Capture the cell that displays the provided text and extract its [X, Y] central coordinate. 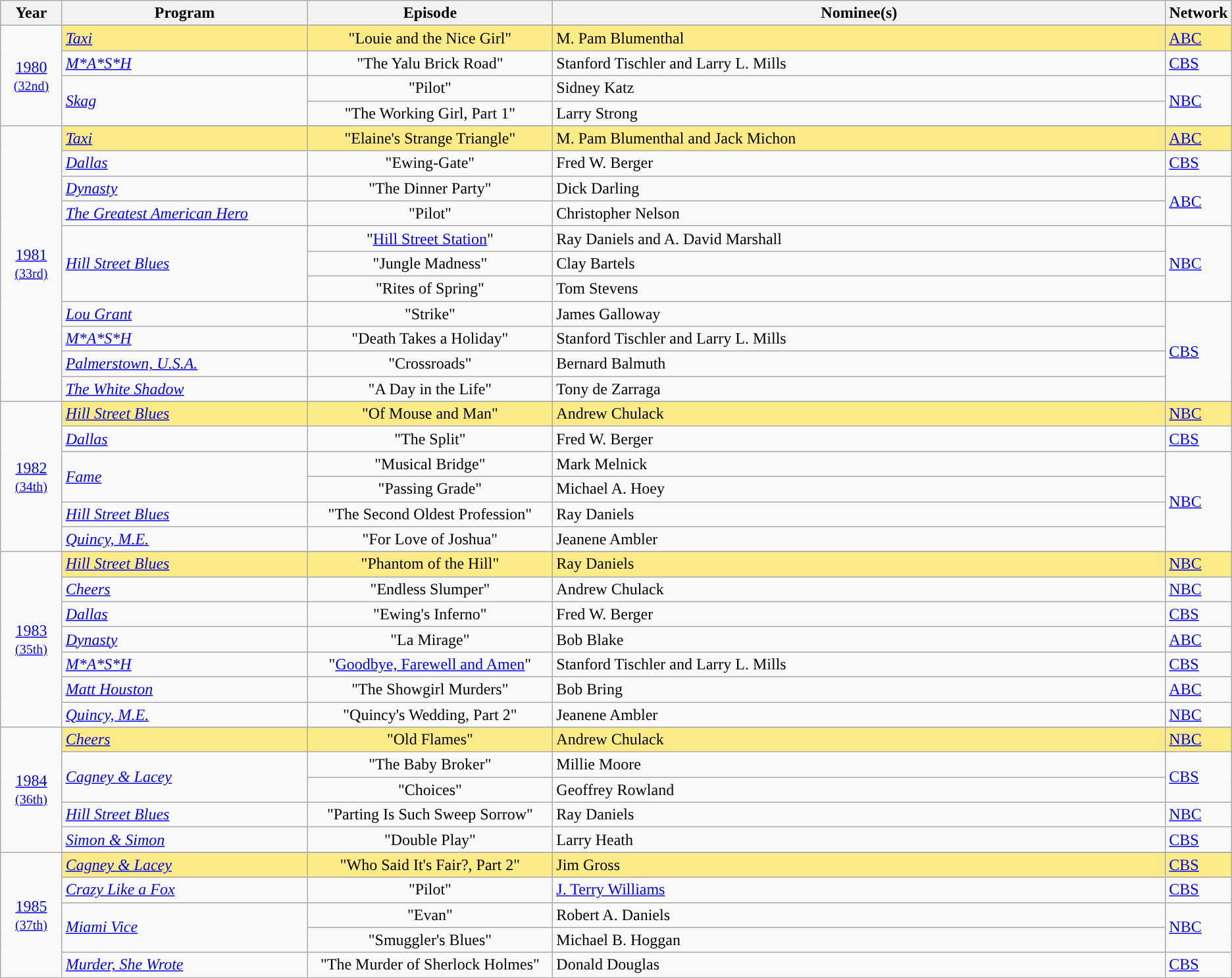
"Old Flames" [430, 740]
Tony de Zarraga [860, 389]
Dick Darling [860, 188]
"The Showgirl Murders" [430, 689]
"For Love of Joshua" [430, 539]
"Musical Bridge" [430, 464]
Ray Daniels and A. David Marshall [860, 238]
Geoffrey Rowland [860, 790]
"Goodbye, Farewell and Amen" [430, 664]
Nominee(s) [860, 13]
Crazy Like a Fox [184, 890]
M. Pam Blumenthal [860, 38]
Tom Stevens [860, 288]
"Phantom of the Hill" [430, 564]
Christopher Nelson [860, 213]
"Of Mouse and Man" [430, 414]
1982(34th) [32, 476]
Skag [184, 101]
Millie Moore [860, 765]
Michael B. Hoggan [860, 940]
Program [184, 13]
Clay Bartels [860, 263]
"Crossroads" [430, 364]
"A Day in the Life" [430, 389]
"Choices" [430, 790]
"The Murder of Sherlock Holmes" [430, 965]
"Who Said It's Fair?, Part 2" [430, 865]
"Ewing-Gate" [430, 163]
1983(35th) [32, 639]
Bernard Balmuth [860, 364]
"The Split" [430, 439]
Murder, She Wrote [184, 965]
James Galloway [860, 314]
"The Working Girl, Part 1" [430, 113]
"The Baby Broker" [430, 765]
"Evan" [430, 915]
"La Mirage" [430, 639]
Fame [184, 476]
Larry Heath [860, 840]
Simon & Simon [184, 840]
Donald Douglas [860, 965]
M. Pam Blumenthal and Jack Michon [860, 138]
1980(32nd) [32, 76]
"Ewing's Inferno" [430, 614]
Bob Blake [860, 639]
Bob Bring [860, 689]
Year [32, 13]
1985(37th) [32, 915]
Larry Strong [860, 113]
Episode [430, 13]
Lou Grant [184, 314]
Matt Houston [184, 689]
J. Terry Williams [860, 890]
"Passing Grade" [430, 489]
Robert A. Daniels [860, 915]
"Smuggler's Blues" [430, 940]
"Endless Slumper" [430, 589]
"Death Takes a Holiday" [430, 339]
1981(33rd) [32, 263]
Palmerstown, U.S.A. [184, 364]
"The Second Oldest Profession" [430, 514]
"Strike" [430, 314]
The Greatest American Hero [184, 213]
"Hill Street Station" [430, 238]
1984(36th) [32, 790]
"Quincy's Wedding, Part 2" [430, 714]
Jim Gross [860, 865]
"Rites of Spring" [430, 288]
"Elaine's Strange Triangle" [430, 138]
"Parting Is Such Sweep Sorrow" [430, 815]
Network [1198, 13]
Sidney Katz [860, 88]
Michael A. Hoey [860, 489]
"Jungle Madness" [430, 263]
"Double Play" [430, 840]
Miami Vice [184, 927]
Mark Melnick [860, 464]
"The Dinner Party" [430, 188]
"The Yalu Brick Road" [430, 63]
The White Shadow [184, 389]
"Louie and the Nice Girl" [430, 38]
